Return the [x, y] coordinate for the center point of the cell that contains the specified text.  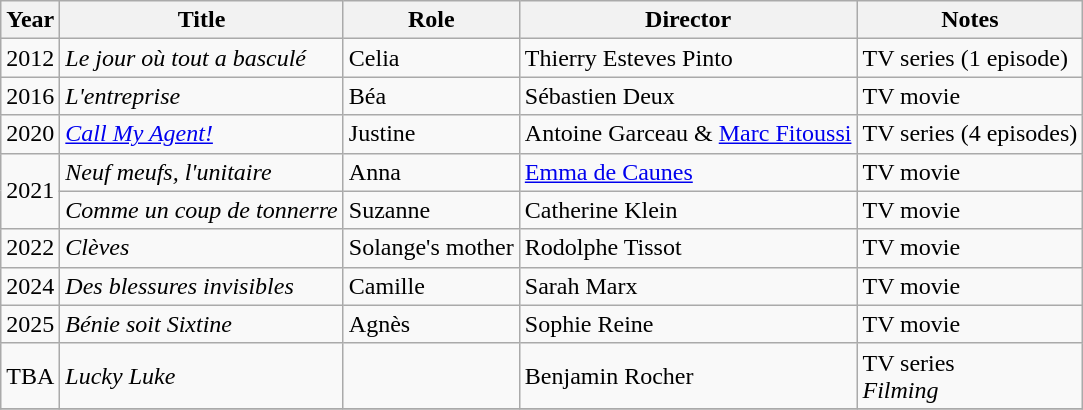
TBA [30, 376]
Director [688, 20]
Catherine Klein [688, 210]
Role [431, 20]
Emma de Caunes [688, 172]
TV seriesFilming [970, 376]
Bénie soit Sixtine [202, 324]
Antoine Garceau & Marc Fitoussi [688, 134]
TV series (4 episodes) [970, 134]
Des blessures invisibles [202, 286]
Year [30, 20]
Suzanne [431, 210]
Sarah Marx [688, 286]
Solange's mother [431, 248]
Agnès [431, 324]
Thierry Esteves Pinto [688, 58]
Benjamin Rocher [688, 376]
Call My Agent! [202, 134]
2022 [30, 248]
2025 [30, 324]
2012 [30, 58]
Notes [970, 20]
Sophie Reine [688, 324]
Celia [431, 58]
TV series (1 episode) [970, 58]
Comme un coup de tonnerre [202, 210]
2024 [30, 286]
Title [202, 20]
Sébastien Deux [688, 96]
L'entreprise [202, 96]
Béa [431, 96]
Camille [431, 286]
2016 [30, 96]
Justine [431, 134]
Lucky Luke [202, 376]
2020 [30, 134]
Le jour où tout a basculé [202, 58]
Rodolphe Tissot [688, 248]
2021 [30, 191]
Anna [431, 172]
Clèves [202, 248]
Neuf meufs, l'unitaire [202, 172]
